For the text-containing cell, return its midpoint in (X, Y) coordinate format. 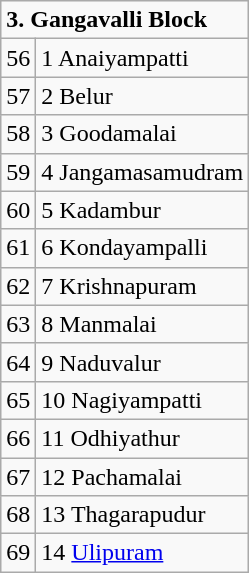
3 Goodamalai (142, 134)
58 (18, 134)
3. Gangavalli Block (125, 20)
67 (18, 477)
62 (18, 286)
10 Nagiyampatti (142, 400)
1 Anaiyampatti (142, 58)
2 Belur (142, 96)
57 (18, 96)
64 (18, 362)
69 (18, 553)
12 Pachamalai (142, 477)
4 Jangamasamudram (142, 172)
14 Ulipuram (142, 553)
7 Krishnapuram (142, 286)
60 (18, 210)
68 (18, 515)
59 (18, 172)
56 (18, 58)
61 (18, 248)
65 (18, 400)
63 (18, 324)
11 Odhiyathur (142, 438)
8 Manmalai (142, 324)
13 Thagarapudur (142, 515)
6 Kondayampalli (142, 248)
66 (18, 438)
5 Kadambur (142, 210)
9 Naduvalur (142, 362)
